Find where the given text appears and provide that cell's center as (X, Y) coordinate. 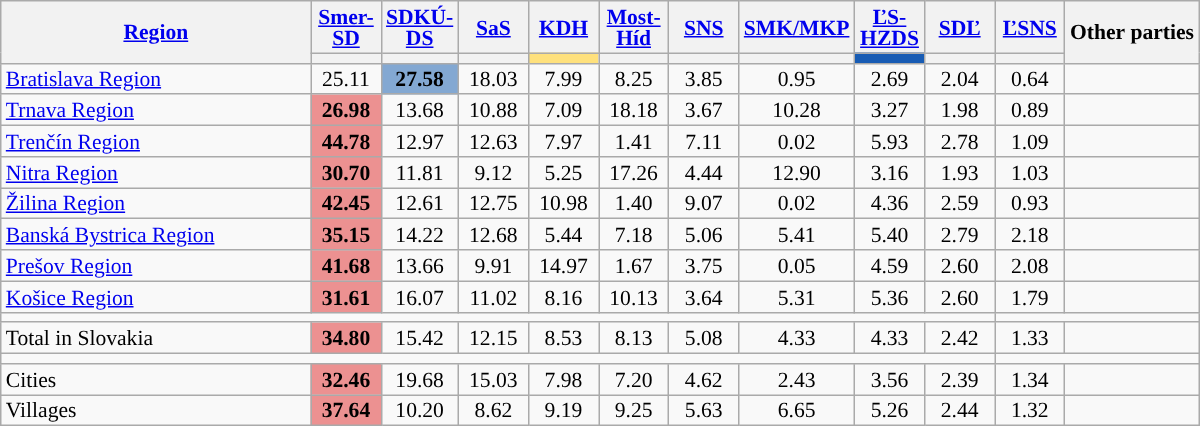
KDH (563, 27)
7.18 (634, 234)
5.25 (563, 172)
42.45 (346, 204)
5.06 (704, 234)
SDĽ (960, 27)
3.75 (704, 266)
12.63 (493, 142)
Total in Slovakia (156, 338)
37.64 (346, 410)
1.93 (960, 172)
12.68 (493, 234)
7.11 (704, 142)
8.25 (634, 78)
7.09 (563, 110)
Villages (156, 410)
8.16 (563, 296)
Bratislava Region (156, 78)
30.70 (346, 172)
5.63 (704, 410)
5.41 (797, 234)
2.59 (960, 204)
5.40 (889, 234)
0.05 (797, 266)
13.66 (420, 266)
SNS (704, 27)
31.61 (346, 296)
Trenčín Region (156, 142)
SDKÚ-DS (420, 27)
2.69 (889, 78)
19.68 (420, 380)
0.89 (1030, 110)
0.93 (1030, 204)
14.97 (563, 266)
4.62 (704, 380)
2.43 (797, 380)
12.61 (420, 204)
15.42 (420, 338)
7.20 (634, 380)
25.11 (346, 78)
5.36 (889, 296)
10.98 (563, 204)
12.75 (493, 204)
2.08 (1030, 266)
12.90 (797, 172)
9.07 (704, 204)
10.88 (493, 110)
7.99 (563, 78)
9.25 (634, 410)
15.03 (493, 380)
17.26 (634, 172)
5.26 (889, 410)
3.56 (889, 380)
8.13 (634, 338)
5.08 (704, 338)
8.53 (563, 338)
2.44 (960, 410)
ĽSNS (1030, 27)
5.31 (797, 296)
3.85 (704, 78)
18.18 (634, 110)
1.03 (1030, 172)
5.44 (563, 234)
3.64 (704, 296)
9.12 (493, 172)
4.36 (889, 204)
35.15 (346, 234)
Žilina Region (156, 204)
2.78 (960, 142)
10.28 (797, 110)
3.16 (889, 172)
1.41 (634, 142)
12.97 (420, 142)
0.95 (797, 78)
Other parties (1132, 32)
14.22 (420, 234)
7.97 (563, 142)
3.27 (889, 110)
5.93 (889, 142)
2.18 (1030, 234)
1.09 (1030, 142)
ĽS-HZDS (889, 27)
Cities (156, 380)
Smer-SD (346, 27)
34.80 (346, 338)
0.64 (1030, 78)
4.59 (889, 266)
Region (156, 32)
1.79 (1030, 296)
9.19 (563, 410)
1.33 (1030, 338)
2.39 (960, 380)
2.79 (960, 234)
9.91 (493, 266)
44.78 (346, 142)
3.67 (704, 110)
7.98 (563, 380)
Banská Bystrica Region (156, 234)
SaS (493, 27)
SMK/MKP (797, 27)
Most-Híd (634, 27)
11.02 (493, 296)
1.98 (960, 110)
1.34 (1030, 380)
1.32 (1030, 410)
16.07 (420, 296)
1.67 (634, 266)
41.68 (346, 266)
2.04 (960, 78)
2.42 (960, 338)
Košice Region (156, 296)
8.62 (493, 410)
Trnava Region (156, 110)
1.40 (634, 204)
4.44 (704, 172)
10.20 (420, 410)
6.65 (797, 410)
10.13 (634, 296)
13.68 (420, 110)
12.15 (493, 338)
Nitra Region (156, 172)
27.58 (420, 78)
11.81 (420, 172)
18.03 (493, 78)
32.46 (346, 380)
26.98 (346, 110)
Prešov Region (156, 266)
